Locate the cell with the specified text and output its (x, y) center coordinate. 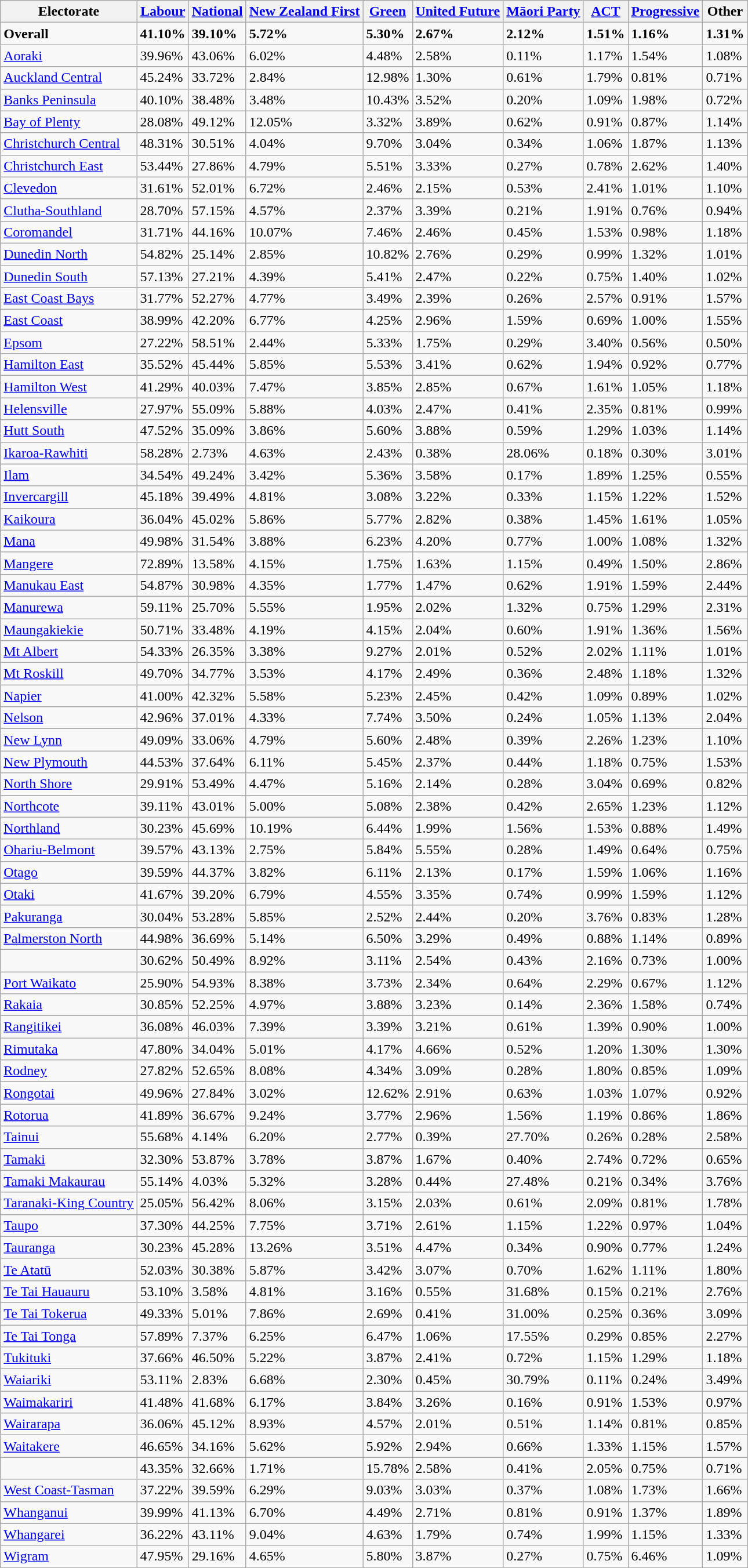
Dunedin South (68, 277)
Hutt South (68, 431)
Coromandel (68, 232)
2.62% (666, 166)
44.16% (217, 232)
2.94% (458, 1446)
4.35% (304, 585)
36.22% (162, 1534)
5.53% (387, 365)
37.30% (162, 1225)
Other (725, 12)
39.20% (217, 894)
4.97% (304, 1005)
44.53% (162, 762)
3.03% (458, 1490)
3.07% (458, 1269)
Te Atatū (68, 1269)
27.21% (217, 277)
2.34% (458, 983)
6.44% (387, 828)
2.73% (217, 453)
Manukau East (68, 585)
50.49% (217, 960)
52.65% (217, 1071)
United Future (458, 12)
54.87% (162, 585)
34.54% (162, 475)
Rangitikei (68, 1027)
Green (387, 12)
3.28% (387, 1181)
41.29% (162, 387)
New Plymouth (68, 762)
1.28% (725, 916)
3.53% (304, 674)
5.30% (387, 34)
2.09% (605, 1203)
0.18% (605, 453)
1.62% (605, 1269)
1.36% (666, 629)
1.95% (387, 607)
1.39% (605, 1027)
53.11% (162, 1380)
6.46% (666, 1556)
Auckland Central (68, 78)
0.70% (543, 1269)
East Coast (68, 321)
Waiariki (68, 1380)
3.35% (458, 894)
49.33% (162, 1313)
39.57% (162, 850)
10.43% (387, 100)
50.71% (162, 629)
Rimutaka (68, 1049)
4.20% (458, 541)
Labour (162, 12)
44.25% (217, 1225)
4.04% (304, 144)
31.61% (162, 188)
Rotorua (68, 1115)
25.70% (217, 607)
46.03% (217, 1027)
30.38% (217, 1269)
30.51% (217, 144)
Te Tai Tokerua (68, 1313)
5.00% (304, 806)
49.24% (217, 475)
45.02% (217, 519)
53.87% (217, 1159)
49.98% (162, 541)
Port Waikato (68, 983)
58.28% (162, 453)
57.15% (217, 210)
2.84% (304, 78)
1.86% (725, 1115)
41.10% (162, 34)
3.89% (458, 122)
Bay of Plenty (68, 122)
3.78% (304, 1159)
3.11% (387, 960)
27.22% (162, 343)
5.86% (304, 519)
Waimakariri (68, 1402)
0.83% (666, 916)
4.34% (387, 1071)
Tauranga (68, 1247)
1.37% (666, 1512)
0.73% (666, 960)
38.99% (162, 321)
37.22% (162, 1490)
39.96% (162, 56)
12.62% (387, 1093)
4.14% (217, 1137)
1.94% (605, 365)
42.32% (217, 696)
39.11% (162, 806)
3.52% (458, 100)
Napier (68, 696)
1.52% (725, 497)
1.73% (666, 1490)
8.08% (304, 1071)
52.25% (217, 1005)
34.04% (217, 1049)
4.65% (304, 1556)
0.30% (666, 453)
3.02% (304, 1093)
4.55% (387, 894)
59.11% (162, 607)
9.03% (387, 1490)
3.01% (725, 453)
0.87% (666, 122)
37.64% (217, 762)
41.89% (162, 1115)
53.49% (217, 784)
0.37% (543, 1490)
52.03% (162, 1269)
Whangarei (68, 1534)
49.12% (217, 122)
9.27% (387, 652)
0.40% (543, 1159)
Kaikoura (68, 519)
Helensville (68, 409)
36.04% (162, 519)
5.62% (304, 1446)
29.91% (162, 784)
Mt Roskill (68, 674)
53.44% (162, 166)
Ikaroa-Rawhiti (68, 453)
0.51% (543, 1424)
Overall (68, 34)
Rongotai (68, 1093)
6.72% (304, 188)
5.92% (387, 1446)
8.38% (304, 983)
47.80% (162, 1049)
3.08% (387, 497)
72.89% (162, 563)
2.15% (458, 188)
25.90% (162, 983)
57.13% (162, 277)
27.84% (217, 1093)
Otaki (68, 894)
3.48% (304, 100)
Hamilton East (68, 365)
43.35% (162, 1468)
1.98% (666, 100)
4.66% (458, 1049)
36.69% (217, 938)
Northland (68, 828)
4.49% (387, 1512)
ACT (605, 12)
2.31% (725, 607)
17.55% (543, 1335)
6.77% (304, 321)
6.20% (304, 1137)
3.84% (387, 1402)
6.17% (304, 1402)
30.85% (162, 1005)
Northcote (68, 806)
10.07% (304, 232)
44.37% (217, 872)
12.05% (304, 122)
1.45% (605, 519)
4.48% (387, 56)
0.63% (543, 1093)
Christchurch East (68, 166)
Waitakere (68, 1446)
Wairarapa (68, 1424)
5.84% (387, 850)
33.48% (217, 629)
Taupo (68, 1225)
Hamilton West (68, 387)
2.83% (217, 1380)
3.23% (458, 1005)
2.39% (458, 299)
2.75% (304, 850)
2.30% (387, 1380)
8.06% (304, 1203)
41.67% (162, 894)
43.13% (217, 850)
42.20% (217, 321)
48.31% (162, 144)
7.46% (387, 232)
Tukituki (68, 1358)
2.36% (605, 1005)
1.66% (725, 1490)
4.19% (304, 629)
Tamaki Makaurau (68, 1181)
0.86% (666, 1115)
33.06% (217, 740)
47.95% (162, 1556)
Mt Albert (68, 652)
31.68% (543, 1291)
1.87% (666, 144)
2.74% (605, 1159)
7.86% (304, 1313)
5.87% (304, 1269)
1.77% (387, 585)
2.61% (458, 1225)
58.51% (217, 343)
0.43% (543, 960)
5.23% (387, 696)
45.44% (217, 365)
30.98% (217, 585)
2.86% (725, 563)
27.48% (543, 1181)
Rodney (68, 1071)
7.47% (304, 387)
Clevedon (68, 188)
6.47% (387, 1335)
1.78% (725, 1203)
New Zealand First (304, 12)
0.16% (543, 1402)
2.38% (458, 806)
5.58% (304, 696)
2.82% (458, 519)
35.09% (217, 431)
32.30% (162, 1159)
0.33% (543, 497)
1.04% (725, 1225)
28.70% (162, 210)
27.70% (543, 1137)
25.14% (217, 254)
41.68% (217, 1402)
44.98% (162, 938)
2.43% (387, 453)
49.96% (162, 1093)
1.25% (666, 475)
1.20% (605, 1049)
43.11% (217, 1534)
Palmerston North (68, 938)
1.50% (666, 563)
40.03% (217, 387)
2.49% (458, 674)
5.88% (304, 409)
0.78% (605, 166)
4.77% (304, 299)
Tainui (68, 1137)
6.50% (387, 938)
42.96% (162, 718)
Maungakiekie (68, 629)
27.86% (217, 166)
1.47% (458, 585)
2.14% (458, 784)
25.05% (162, 1203)
0.66% (543, 1446)
36.06% (162, 1424)
54.33% (162, 652)
45.69% (217, 828)
5.14% (304, 938)
31.54% (217, 541)
41.00% (162, 696)
41.48% (162, 1402)
10.19% (304, 828)
0.25% (605, 1313)
54.93% (217, 983)
4.25% (387, 321)
8.92% (304, 960)
3.22% (458, 497)
13.26% (304, 1247)
31.00% (543, 1313)
1.07% (666, 1093)
34.16% (217, 1446)
31.77% (162, 299)
3.21% (458, 1027)
26.35% (217, 652)
Mana (68, 541)
1.24% (725, 1247)
5.80% (387, 1556)
45.24% (162, 78)
15.78% (387, 1468)
0.22% (543, 277)
6.68% (304, 1380)
0.65% (725, 1159)
1.54% (666, 56)
9.04% (304, 1534)
39.99% (162, 1512)
55.68% (162, 1137)
Māori Party (543, 12)
West Coast-Tasman (68, 1490)
7.75% (304, 1225)
Electorate (68, 12)
3.38% (304, 652)
2.77% (387, 1137)
7.74% (387, 718)
45.28% (217, 1247)
5.08% (387, 806)
Tamaki (68, 1159)
4.39% (304, 277)
Pakuranga (68, 916)
5.32% (304, 1181)
8.93% (304, 1424)
27.97% (162, 409)
6.23% (387, 541)
0.14% (543, 1005)
41.13% (217, 1512)
National (217, 12)
Mangere (68, 563)
Invercargill (68, 497)
5.45% (387, 762)
12.98% (387, 78)
2.45% (458, 696)
Te Tai Tonga (68, 1335)
0.53% (543, 188)
1.51% (605, 34)
0.50% (725, 343)
39.10% (217, 34)
9.24% (304, 1115)
35.52% (162, 365)
2.35% (605, 409)
3.32% (387, 122)
47.52% (162, 431)
3.77% (387, 1115)
2.67% (458, 34)
3.26% (458, 1402)
2.29% (605, 983)
3.40% (605, 343)
37.01% (217, 718)
2.65% (605, 806)
37.66% (162, 1358)
0.94% (725, 210)
5.41% (387, 277)
46.50% (217, 1358)
3.86% (304, 431)
1.63% (458, 563)
40.10% (162, 100)
Taranaki-King Country (68, 1203)
Wigram (68, 1556)
3.51% (387, 1247)
13.58% (217, 563)
10.82% (387, 254)
34.77% (217, 674)
0.56% (666, 343)
New Lynn (68, 740)
2.69% (387, 1313)
36.08% (162, 1027)
6.02% (304, 56)
0.59% (543, 431)
Ohariu-Belmont (68, 850)
52.27% (217, 299)
Whanganui (68, 1512)
30.04% (162, 916)
2.03% (458, 1203)
1.55% (725, 321)
43.06% (217, 56)
2.12% (543, 34)
1.67% (458, 1159)
Nelson (68, 718)
3.15% (387, 1203)
1.31% (725, 34)
Aoraki (68, 56)
49.70% (162, 674)
Otago (68, 872)
7.37% (217, 1335)
0.60% (543, 629)
39.49% (217, 497)
3.71% (387, 1225)
3.16% (387, 1291)
Manurewa (68, 607)
38.48% (217, 100)
5.72% (304, 34)
2.16% (605, 960)
6.79% (304, 894)
31.71% (162, 232)
36.67% (217, 1115)
27.82% (162, 1071)
5.36% (387, 475)
Banks Peninsula (68, 100)
45.18% (162, 497)
2.57% (605, 299)
Progressive (666, 12)
5.77% (387, 519)
28.06% (543, 453)
57.89% (162, 1335)
32.66% (217, 1468)
Ilam (68, 475)
49.09% (162, 740)
3.82% (304, 872)
6.70% (304, 1512)
1.58% (666, 1005)
3.33% (458, 166)
2.13% (458, 872)
2.91% (458, 1093)
6.25% (304, 1335)
45.12% (217, 1424)
0.15% (605, 1291)
2.27% (725, 1335)
4.33% (304, 718)
1.71% (304, 1468)
5.33% (387, 343)
3.50% (458, 718)
3.41% (458, 365)
0.98% (666, 232)
3.73% (387, 983)
3.29% (458, 938)
1.19% (605, 1115)
56.42% (217, 1203)
2.26% (605, 740)
Clutha-Southland (68, 210)
7.39% (304, 1027)
30.62% (162, 960)
55.09% (217, 409)
2.54% (458, 960)
1.17% (605, 56)
Epsom (68, 343)
Christchurch Central (68, 144)
2.71% (458, 1512)
53.28% (217, 916)
5.16% (387, 784)
5.51% (387, 166)
3.85% (387, 387)
Rakaia (68, 1005)
Te Tai Hauauru (68, 1291)
9.70% (387, 144)
46.65% (162, 1446)
Dunedin North (68, 254)
0.82% (725, 784)
55.14% (162, 1181)
2.05% (605, 1468)
0.76% (666, 210)
53.10% (162, 1291)
East Coast Bays (68, 299)
2.52% (387, 916)
5.22% (304, 1358)
6.29% (304, 1490)
28.08% (162, 122)
30.79% (543, 1380)
North Shore (68, 784)
52.01% (217, 188)
54.82% (162, 254)
29.16% (217, 1556)
33.72% (217, 78)
43.01% (217, 806)
